Pinpoint the cell where the given text exists, returning its [X, Y] midpoint coordinate. 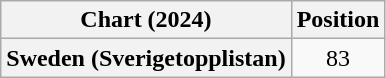
Sweden (Sverigetopplistan) [146, 58]
Chart (2024) [146, 20]
83 [338, 58]
Position [338, 20]
